From the cell containing the given text, extract its center point as [x, y] coordinate. 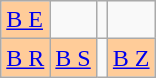
B Z [131, 58]
B R [26, 58]
B S [73, 58]
B E [26, 20]
